Locate the cell with the specified text and output its [X, Y] center coordinate. 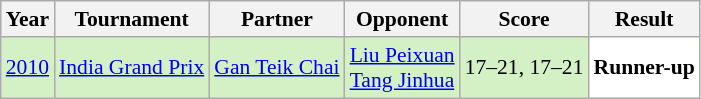
2010 [28, 68]
Gan Teik Chai [276, 68]
India Grand Prix [132, 68]
Result [644, 19]
Score [524, 19]
Opponent [402, 19]
Tournament [132, 19]
17–21, 17–21 [524, 68]
Runner-up [644, 68]
Year [28, 19]
Partner [276, 19]
Liu Peixuan Tang Jinhua [402, 68]
